Output the (X, Y) coordinate of the center of the cell containing the given text.  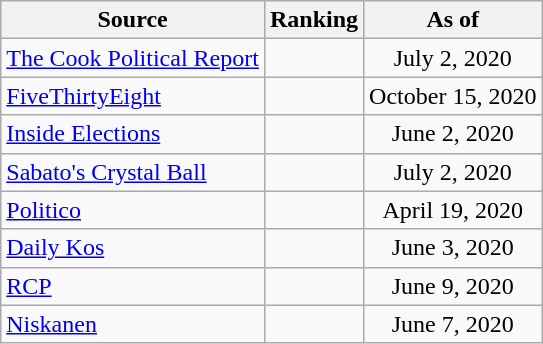
Source (133, 20)
FiveThirtyEight (133, 96)
June 9, 2020 (453, 286)
June 2, 2020 (453, 134)
Daily Kos (133, 248)
Politico (133, 210)
June 3, 2020 (453, 248)
October 15, 2020 (453, 96)
RCP (133, 286)
As of (453, 20)
The Cook Political Report (133, 58)
April 19, 2020 (453, 210)
Niskanen (133, 324)
June 7, 2020 (453, 324)
Sabato's Crystal Ball (133, 172)
Inside Elections (133, 134)
Ranking (314, 20)
